Pinpoint the cell where the given text exists, returning its [x, y] midpoint coordinate. 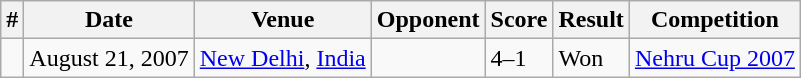
August 21, 2007 [109, 58]
Result [591, 20]
4–1 [519, 58]
# [12, 20]
New Delhi, India [282, 58]
Venue [282, 20]
Competition [714, 20]
Score [519, 20]
Nehru Cup 2007 [714, 58]
Date [109, 20]
Won [591, 58]
Opponent [428, 20]
